Identify which cell holds the provided text, then report its (x, y) central coordinate. 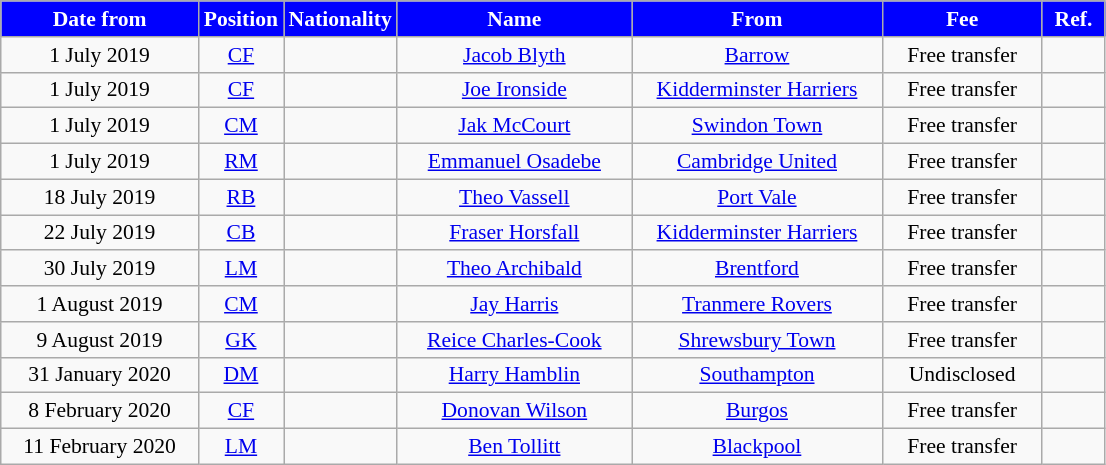
Cambridge United (757, 162)
Tranmere Rovers (757, 304)
Date from (100, 19)
Fraser Horsfall (514, 233)
22 July 2019 (100, 233)
DM (240, 375)
Theo Archibald (514, 269)
Undisclosed (962, 375)
CB (240, 233)
9 August 2019 (100, 340)
1 August 2019 (100, 304)
RM (240, 162)
Harry Hamblin (514, 375)
Ben Tollitt (514, 447)
31 January 2020 (100, 375)
Reice Charles-Cook (514, 340)
8 February 2020 (100, 411)
Southampton (757, 375)
Swindon Town (757, 126)
Burgos (757, 411)
Jay Harris (514, 304)
18 July 2019 (100, 197)
11 February 2020 (100, 447)
Emmanuel Osadebe (514, 162)
Theo Vassell (514, 197)
30 July 2019 (100, 269)
Fee (962, 19)
RB (240, 197)
From (757, 19)
Position (240, 19)
Nationality (340, 19)
Donovan Wilson (514, 411)
Barrow (757, 55)
Brentford (757, 269)
Jak McCourt (514, 126)
GK (240, 340)
Blackpool (757, 447)
Shrewsbury Town (757, 340)
Name (514, 19)
Port Vale (757, 197)
Jacob Blyth (514, 55)
Ref. (1074, 19)
Joe Ironside (514, 90)
